Scan for the cell matching the given text and deliver its (X, Y) coordinate at center. 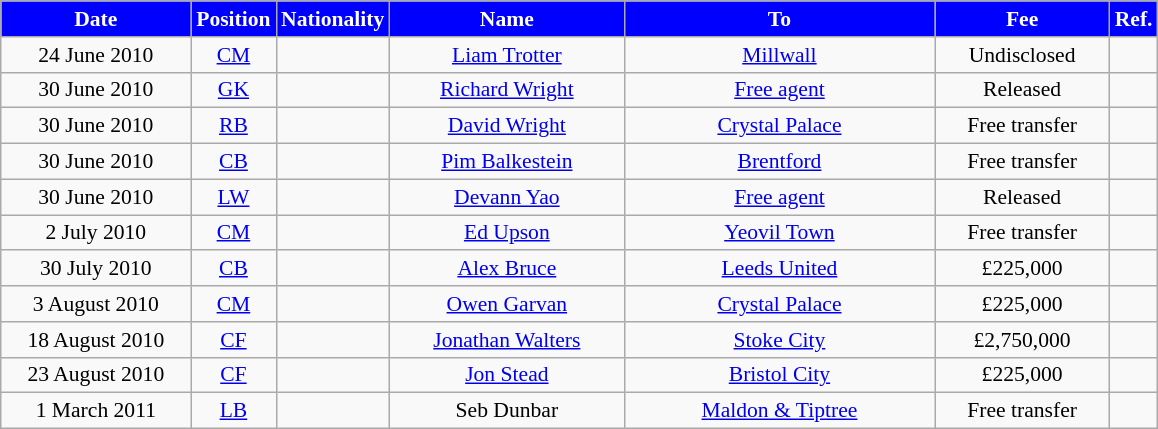
Leeds United (779, 269)
Richard Wright (506, 90)
1 March 2011 (96, 411)
LB (234, 411)
3 August 2010 (96, 304)
Jonathan Walters (506, 340)
2 July 2010 (96, 233)
LW (234, 197)
Seb Dunbar (506, 411)
Liam Trotter (506, 55)
Yeovil Town (779, 233)
24 June 2010 (96, 55)
£2,750,000 (1022, 340)
30 July 2010 (96, 269)
Undisclosed (1022, 55)
To (779, 19)
GK (234, 90)
Bristol City (779, 375)
Position (234, 19)
Jon Stead (506, 375)
Brentford (779, 162)
Owen Garvan (506, 304)
Pim Balkestein (506, 162)
Ref. (1134, 19)
Nationality (332, 19)
Date (96, 19)
23 August 2010 (96, 375)
Fee (1022, 19)
RB (234, 126)
18 August 2010 (96, 340)
Alex Bruce (506, 269)
Ed Upson (506, 233)
Name (506, 19)
Maldon & Tiptree (779, 411)
Devann Yao (506, 197)
David Wright (506, 126)
Millwall (779, 55)
Stoke City (779, 340)
